Determine the [x, y] coordinate at the center of the cell enclosing the given text.  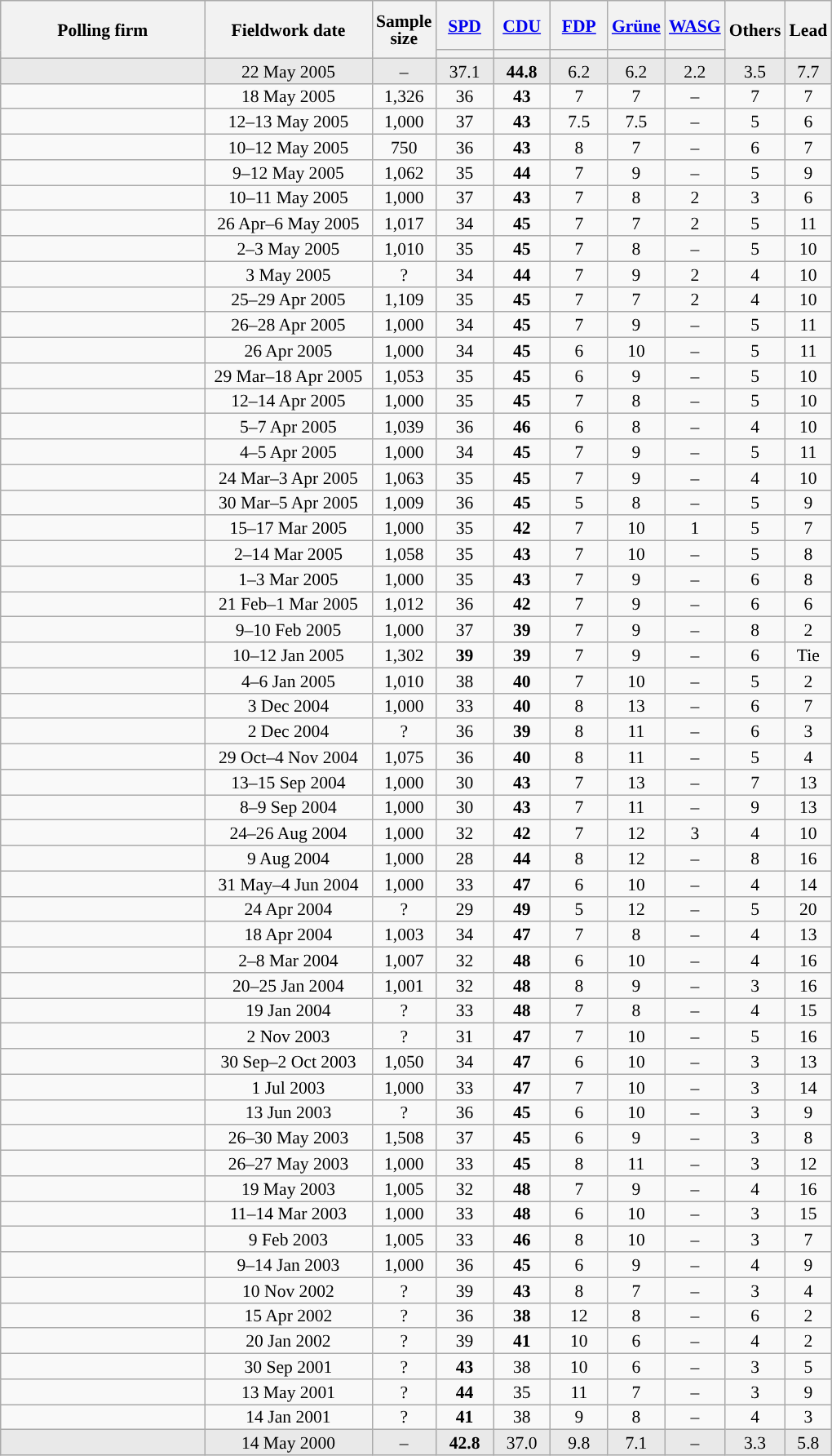
44.8 [522, 70]
2.2 [695, 70]
18 May 2005 [289, 96]
13 Jun 2003 [289, 1112]
10–12 Jan 2005 [289, 655]
Lead [808, 29]
12–14 Apr 2005 [289, 402]
4–5 Apr 2005 [289, 452]
15 Apr 2002 [289, 1316]
42.8 [464, 1443]
2 Nov 2003 [289, 1037]
2–8 Mar 2004 [289, 960]
SPD [464, 25]
1,326 [404, 96]
1 Jul 2003 [289, 1087]
9 Feb 2003 [289, 1239]
7.7 [808, 70]
1,007 [404, 960]
1,109 [404, 299]
29 Mar–18 Apr 2005 [289, 375]
CDU [522, 25]
10 Nov 2002 [289, 1290]
29 Oct–4 Nov 2004 [289, 757]
Fieldwork date [289, 29]
30 Sep–2 Oct 2003 [289, 1061]
20 [808, 909]
3 Dec 2004 [289, 705]
18 Apr 2004 [289, 935]
3.5 [755, 70]
1 [695, 529]
1,058 [404, 553]
26–28 Apr 2005 [289, 325]
1,302 [404, 655]
3 May 2005 [289, 274]
9.8 [579, 1443]
49 [522, 909]
FDP [579, 25]
20 Jan 2002 [289, 1342]
Samplesize [404, 29]
31 May–4 Jun 2004 [289, 883]
13–15 Sep 2004 [289, 782]
2 Dec 2004 [289, 731]
14 May 2000 [289, 1443]
13 May 2001 [289, 1392]
1,017 [404, 224]
Grüne [636, 25]
Polling firm [103, 29]
28 [464, 859]
26–27 May 2003 [289, 1164]
22 May 2005 [289, 70]
37.1 [464, 70]
3.3 [755, 1443]
1–3 Mar 2005 [289, 579]
7.1 [636, 1443]
1,009 [404, 503]
15–17 Mar 2005 [289, 529]
24 Apr 2004 [289, 909]
19 May 2003 [289, 1188]
5–7 Apr 2005 [289, 426]
9–10 Feb 2005 [289, 630]
2–3 May 2005 [289, 248]
750 [404, 147]
1,053 [404, 375]
8–9 Sep 2004 [289, 808]
26–30 May 2003 [289, 1138]
1,003 [404, 935]
1,012 [404, 604]
1,063 [404, 477]
14 Jan 2001 [289, 1417]
WASG [695, 25]
37.0 [522, 1443]
1,039 [404, 426]
26 Apr–6 May 2005 [289, 224]
19 Jan 2004 [289, 1010]
21 Feb–1 Mar 2005 [289, 604]
25–29 Apr 2005 [289, 299]
26 Apr 2005 [289, 351]
29 [464, 909]
12–13 May 2005 [289, 122]
24 Mar–3 Apr 2005 [289, 477]
24–26 Aug 2004 [289, 832]
5.8 [808, 1443]
Tie [808, 655]
2–14 Mar 2005 [289, 553]
1,062 [404, 173]
9 Aug 2004 [289, 859]
10–12 May 2005 [289, 147]
Others [755, 29]
1,508 [404, 1138]
10–11 May 2005 [289, 198]
31 [464, 1037]
11–14 Mar 2003 [289, 1214]
1,075 [404, 757]
9–14 Jan 2003 [289, 1265]
30 Sep 2001 [289, 1366]
4–6 Jan 2005 [289, 681]
1,001 [404, 986]
1,050 [404, 1061]
9–12 May 2005 [289, 173]
20–25 Jan 2004 [289, 986]
30 Mar–5 Apr 2005 [289, 503]
